Locate the cell with the specified text and output its [x, y] center coordinate. 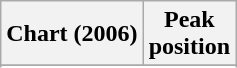
Peakposition [189, 34]
Chart (2006) [72, 34]
